Capture the cell that displays the provided text and extract its (x, y) central coordinate. 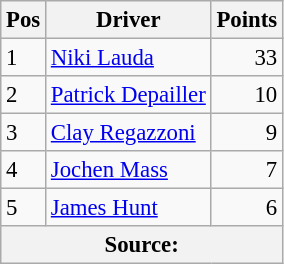
Jochen Mass (129, 170)
James Hunt (129, 208)
Patrick Depailler (129, 95)
5 (24, 208)
1 (24, 58)
Points (246, 20)
Source: (142, 245)
Clay Regazzoni (129, 133)
33 (246, 58)
Driver (129, 20)
3 (24, 133)
9 (246, 133)
Pos (24, 20)
10 (246, 95)
6 (246, 208)
7 (246, 170)
2 (24, 95)
4 (24, 170)
Niki Lauda (129, 58)
